Capture the cell that displays the provided text and extract its (X, Y) central coordinate. 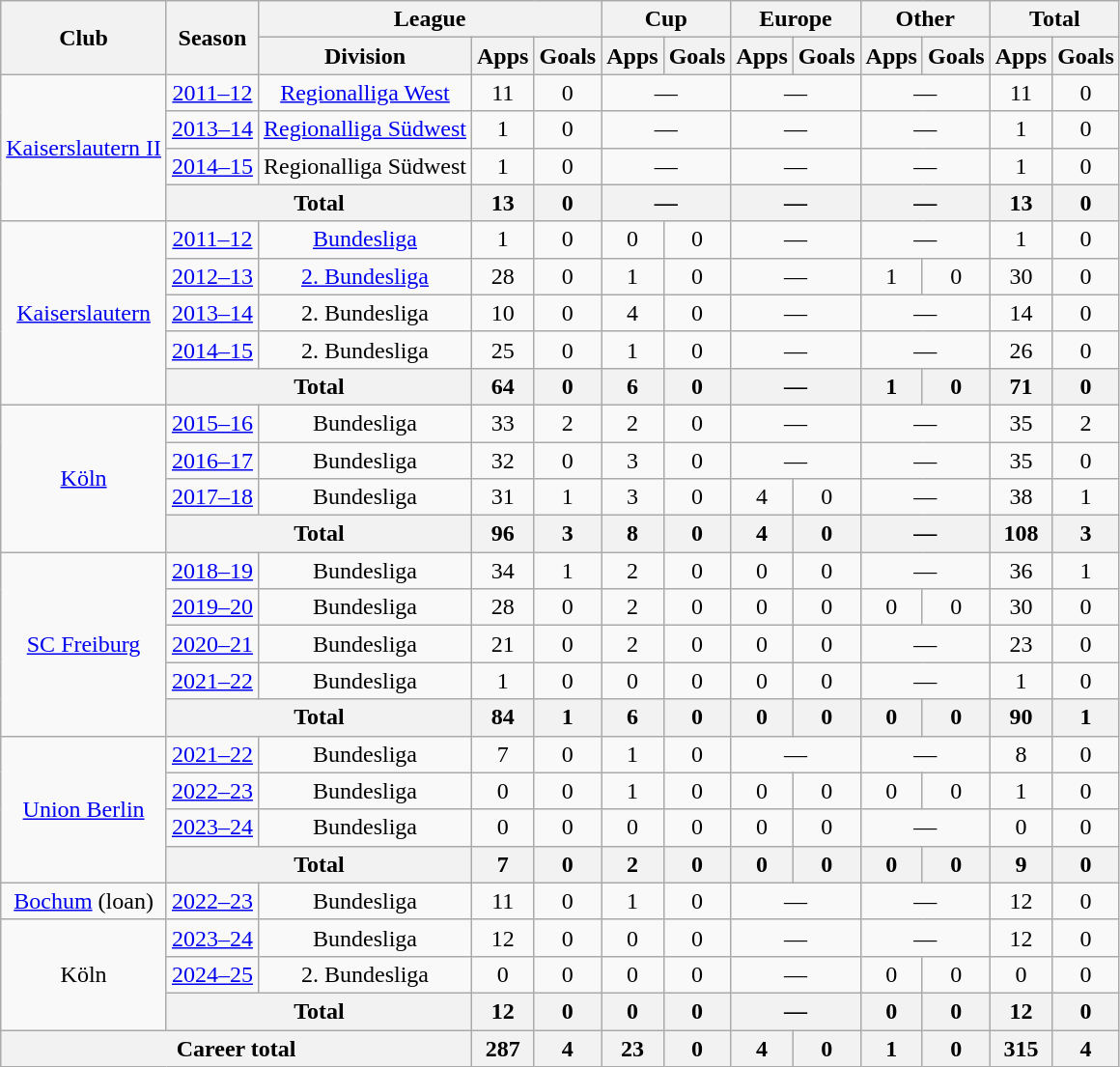
Kaiserslautern II (84, 148)
Division (365, 56)
2019–20 (212, 607)
25 (503, 350)
71 (1021, 386)
32 (503, 461)
Europe (796, 19)
Cup (666, 19)
SC Freiburg (84, 644)
Club (84, 38)
Union Berlin (84, 809)
Bochum (loan) (84, 901)
14 (1021, 313)
2020–21 (212, 644)
287 (503, 1048)
Season (212, 38)
Kaiserslautern (84, 313)
Career total (237, 1048)
108 (1021, 534)
21 (503, 644)
2018–19 (212, 571)
38 (1021, 497)
36 (1021, 571)
2017–18 (212, 497)
2015–16 (212, 423)
31 (503, 497)
2016–17 (212, 461)
315 (1021, 1048)
League (429, 19)
64 (503, 386)
10 (503, 313)
34 (503, 571)
9 (1021, 864)
Other (925, 19)
96 (503, 534)
2012–13 (212, 276)
84 (503, 717)
33 (503, 423)
90 (1021, 717)
Regionalliga West (365, 93)
2024–25 (212, 974)
26 (1021, 350)
